From the cell containing the given text, extract its center point as (X, Y) coordinate. 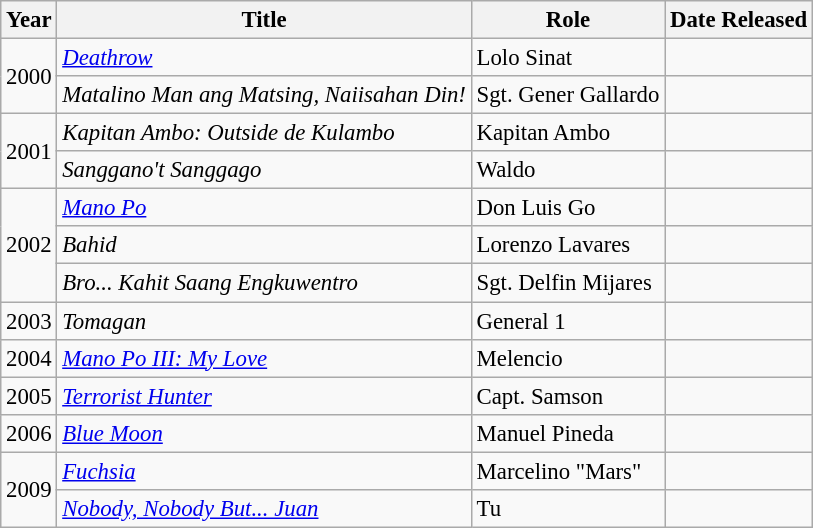
Lolo Sinat (568, 58)
Waldo (568, 170)
Marcelino "Mars" (568, 471)
Role (568, 20)
Matalino Man ang Matsing, Naiisahan Din! (264, 95)
Melencio (568, 358)
Tu (568, 509)
2000 (29, 76)
Sgt. Gener Gallardo (568, 95)
2004 (29, 358)
Capt. Samson (568, 396)
General 1 (568, 321)
Sanggano't Sanggago (264, 170)
Year (29, 20)
Deathrow (264, 58)
Terrorist Hunter (264, 396)
Manuel Pineda (568, 433)
Mano Po (264, 208)
Title (264, 20)
Nobody, Nobody But... Juan (264, 509)
Don Luis Go (568, 208)
2003 (29, 321)
Sgt. Delfin Mijares (568, 283)
2006 (29, 433)
Kapitan Ambo (568, 133)
Mano Po III: My Love (264, 358)
2001 (29, 152)
Bro... Kahit Saang Engkuwentro (264, 283)
Blue Moon (264, 433)
Kapitan Ambo: Outside de Kulambo (264, 133)
2002 (29, 246)
Tomagan (264, 321)
Lorenzo Lavares (568, 245)
2005 (29, 396)
Date Released (739, 20)
Bahid (264, 245)
Fuchsia (264, 471)
2009 (29, 490)
